For the text-containing cell, return its midpoint in (X, Y) coordinate format. 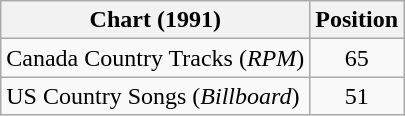
Canada Country Tracks (RPM) (156, 58)
51 (357, 96)
Chart (1991) (156, 20)
65 (357, 58)
US Country Songs (Billboard) (156, 96)
Position (357, 20)
